Output the [X, Y] coordinate of the center of the cell containing the given text.  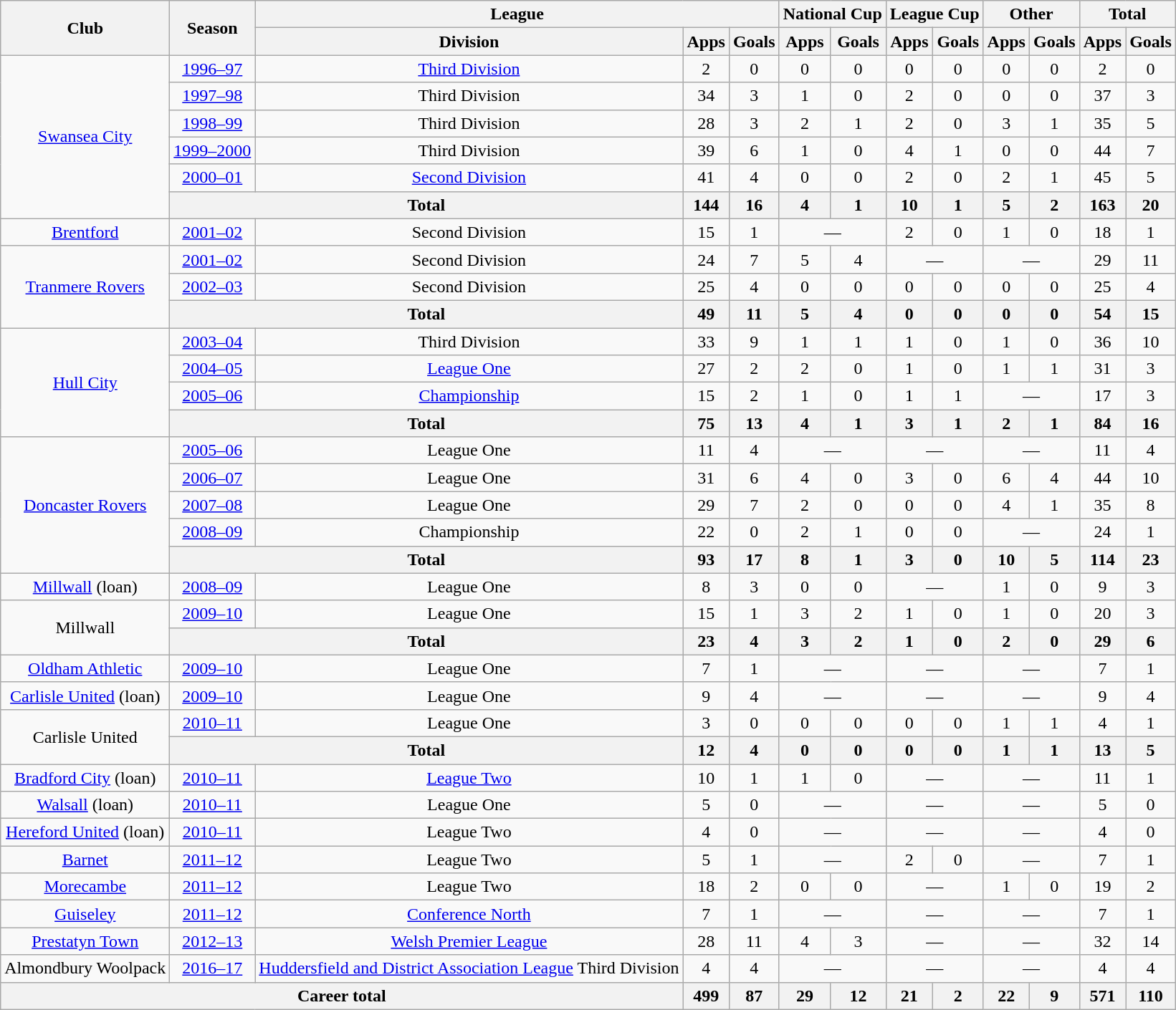
163 [1102, 205]
Bradford City (loan) [85, 777]
League Cup [934, 14]
2003–04 [212, 342]
37 [1102, 96]
Welsh Premier League [469, 941]
Other [1031, 14]
2000–01 [212, 178]
National Cup [833, 14]
Season [212, 28]
87 [754, 996]
Huddersfield and District Association League Third Division [469, 968]
27 [706, 369]
Hereford United (loan) [85, 832]
49 [706, 314]
Millwall (loan) [85, 587]
41 [706, 178]
75 [706, 423]
2006–07 [212, 478]
Morecambe [85, 887]
19 [1102, 887]
33 [706, 342]
84 [1102, 423]
2016–17 [212, 968]
Guiseley [85, 914]
110 [1151, 996]
36 [1102, 342]
32 [1102, 941]
1997–98 [212, 96]
Career total [342, 996]
93 [706, 559]
Carlisle United (loan) [85, 696]
Carlisle United [85, 736]
34 [706, 96]
Club [85, 28]
Prestatyn Town [85, 941]
2004–05 [212, 369]
2002–03 [212, 287]
1996–97 [212, 69]
Almondbury Woolpack [85, 968]
114 [1102, 559]
Walsall (loan) [85, 805]
Oldham Athletic [85, 668]
144 [706, 205]
Brentford [85, 232]
571 [1102, 996]
Hull City [85, 383]
Barnet [85, 860]
Tranmere Rovers [85, 287]
499 [706, 996]
2007–08 [212, 505]
39 [706, 150]
2012–13 [212, 941]
1999–2000 [212, 150]
Doncaster Rovers [85, 505]
45 [1102, 178]
League [517, 14]
21 [909, 996]
Swansea City [85, 137]
14 [1151, 941]
Division [469, 42]
Conference North [469, 914]
54 [1102, 314]
1998–99 [212, 123]
Millwall [85, 627]
